Output the [X, Y] coordinate of the center of the cell containing the given text.  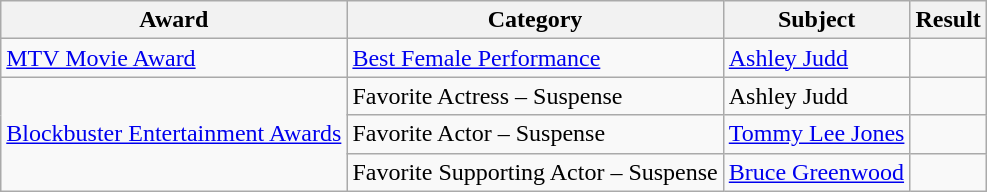
Favorite Actress – Suspense [535, 96]
Bruce Greenwood [816, 172]
Category [535, 20]
Tommy Lee Jones [816, 134]
Award [174, 20]
Subject [816, 20]
Favorite Supporting Actor – Suspense [535, 172]
Blockbuster Entertainment Awards [174, 134]
Best Female Performance [535, 58]
Result [948, 20]
Favorite Actor – Suspense [535, 134]
MTV Movie Award [174, 58]
